Search for the cell housing the specified text and yield its [x, y] center coordinate. 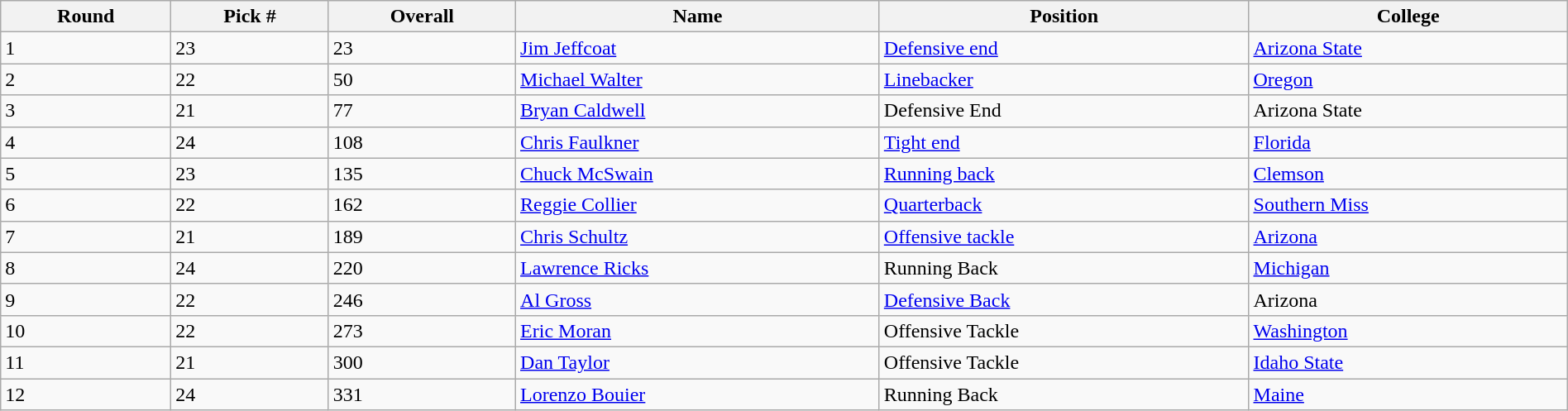
Lawrence Ricks [698, 268]
Oregon [1408, 79]
9 [86, 299]
3 [86, 111]
Maine [1408, 394]
College [1408, 17]
50 [422, 79]
Overall [422, 17]
7 [86, 237]
Dan Taylor [698, 362]
Offensive tackle [1064, 237]
Southern Miss [1408, 205]
Michael Walter [698, 79]
Eric Moran [698, 331]
Clemson [1408, 174]
2 [86, 79]
Defensive end [1064, 48]
246 [422, 299]
Defensive End [1064, 111]
Jim Jeffcoat [698, 48]
Michigan [1408, 268]
Quarterback [1064, 205]
Bryan Caldwell [698, 111]
135 [422, 174]
108 [422, 142]
5 [86, 174]
8 [86, 268]
Al Gross [698, 299]
Idaho State [1408, 362]
Reggie Collier [698, 205]
162 [422, 205]
331 [422, 394]
Name [698, 17]
Pick # [250, 17]
Washington [1408, 331]
6 [86, 205]
10 [86, 331]
12 [86, 394]
Lorenzo Bouier [698, 394]
11 [86, 362]
Chris Faulkner [698, 142]
1 [86, 48]
Linebacker [1064, 79]
77 [422, 111]
Position [1064, 17]
Chuck McSwain [698, 174]
300 [422, 362]
Chris Schultz [698, 237]
Defensive Back [1064, 299]
4 [86, 142]
273 [422, 331]
189 [422, 237]
220 [422, 268]
Running back [1064, 174]
Round [86, 17]
Tight end [1064, 142]
Florida [1408, 142]
